Detect which cell encompasses the target text, then output its (x, y) center coordinate. 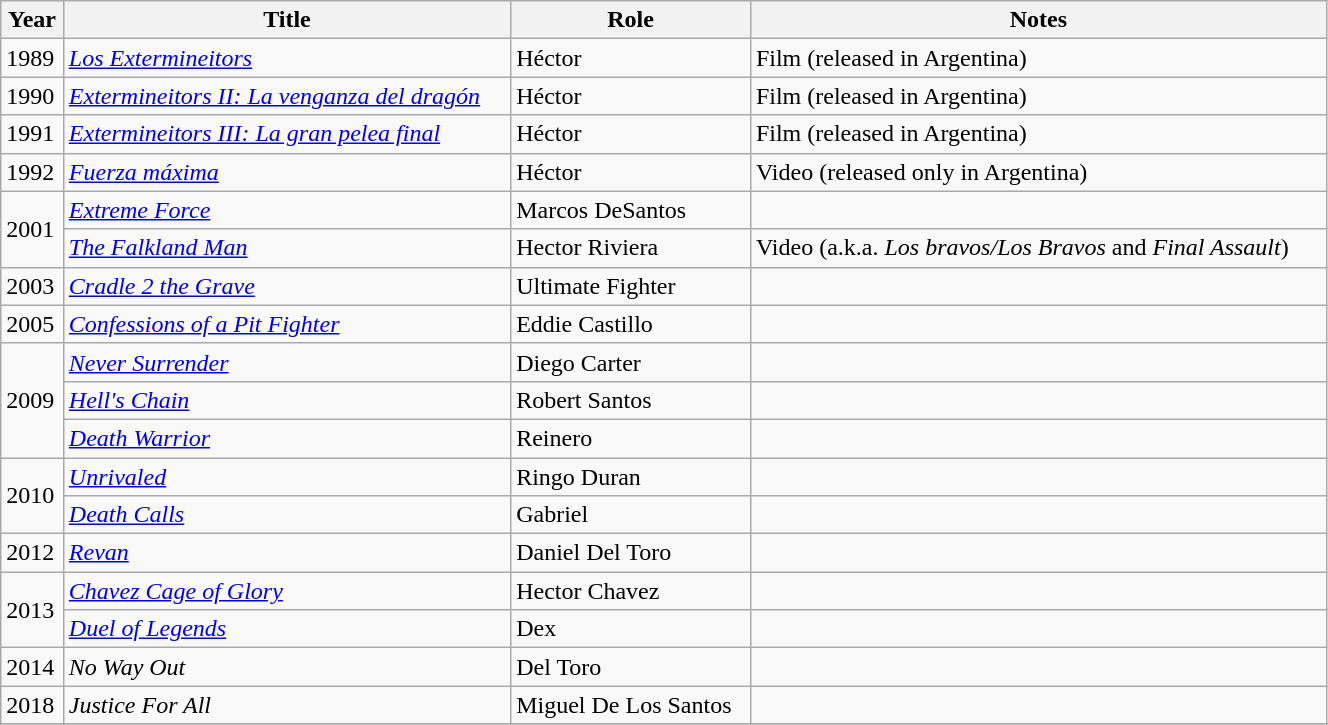
Miguel De Los Santos (631, 705)
2005 (32, 324)
Ultimate Fighter (631, 286)
Extermineitors II: La venganza del dragón (286, 96)
2009 (32, 400)
Hell's Chain (286, 400)
Extreme Force (286, 210)
Death Calls (286, 515)
Hector Chavez (631, 591)
Revan (286, 553)
Dex (631, 629)
2014 (32, 667)
2013 (32, 610)
Chavez Cage of Glory (286, 591)
1989 (32, 58)
Title (286, 20)
The Falkland Man (286, 248)
Cradle 2 the Grave (286, 286)
1992 (32, 172)
Diego Carter (631, 362)
2018 (32, 705)
Role (631, 20)
1990 (32, 96)
Hector Riviera (631, 248)
Marcos DeSantos (631, 210)
Ringo Duran (631, 477)
Video (released only in Argentina) (1038, 172)
2010 (32, 496)
Daniel Del Toro (631, 553)
Los Extermineitors (286, 58)
1991 (32, 134)
Fuerza máxima (286, 172)
Video (a.k.a. Los bravos/Los Bravos and Final Assault) (1038, 248)
Robert Santos (631, 400)
Never Surrender (286, 362)
Confessions of a Pit Fighter (286, 324)
Duel of Legends (286, 629)
2001 (32, 229)
Notes (1038, 20)
Year (32, 20)
Extermineitors III: La gran pelea final (286, 134)
Death Warrior (286, 438)
Justice For All (286, 705)
No Way Out (286, 667)
Unrivaled (286, 477)
Gabriel (631, 515)
Del Toro (631, 667)
2003 (32, 286)
Eddie Castillo (631, 324)
2012 (32, 553)
Reinero (631, 438)
